Pinpoint the cell where the given text exists, returning its [X, Y] midpoint coordinate. 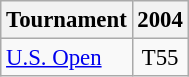
2004 [160, 20]
U.S. Open [66, 58]
Tournament [66, 20]
T55 [160, 58]
